Search for the cell housing the specified text and yield its [x, y] center coordinate. 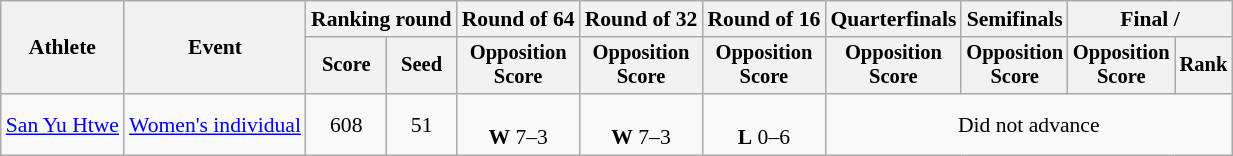
Round of 64 [518, 19]
Women's individual [215, 124]
Round of 16 [764, 19]
L 0–6 [764, 124]
Ranking round [382, 19]
608 [346, 124]
Quarterfinals [893, 19]
51 [422, 124]
Round of 32 [642, 19]
Did not advance [1028, 124]
Semifinals [1014, 19]
San Yu Htwe [62, 124]
Seed [422, 66]
Score [346, 66]
Rank [1204, 66]
Athlete [62, 48]
Event [215, 48]
Final / [1150, 19]
